Output the [x, y] coordinate of the center of the cell containing the given text.  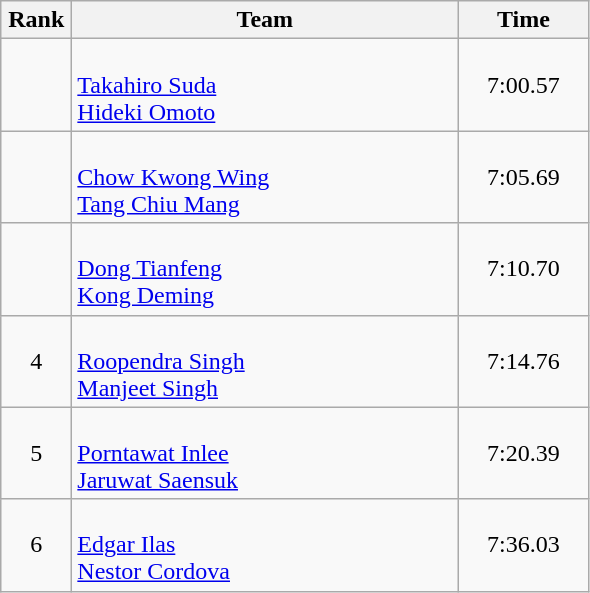
7:14.76 [524, 361]
Porntawat InleeJaruwat Saensuk [265, 453]
7:20.39 [524, 453]
Dong TianfengKong Deming [265, 269]
4 [36, 361]
Edgar IlasNestor Cordova [265, 545]
7:10.70 [524, 269]
5 [36, 453]
Rank [36, 20]
Team [265, 20]
7:05.69 [524, 177]
7:00.57 [524, 85]
Takahiro SudaHideki Omoto [265, 85]
Roopendra SinghManjeet Singh [265, 361]
Chow Kwong WingTang Chiu Mang [265, 177]
7:36.03 [524, 545]
Time [524, 20]
6 [36, 545]
